Find where the given text appears and provide that cell's center as (X, Y) coordinate. 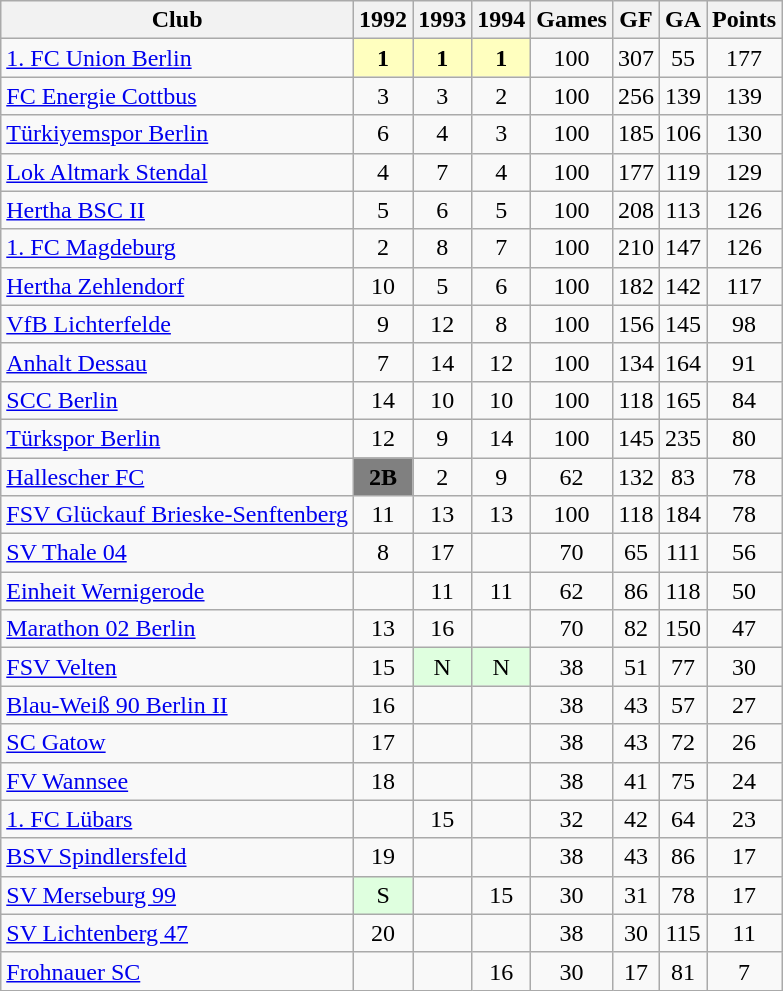
Frohnauer SC (178, 971)
Blau-Weiß 90 Berlin II (178, 705)
106 (684, 134)
115 (684, 933)
19 (384, 857)
42 (636, 819)
Hallescher FC (178, 477)
134 (636, 362)
82 (636, 629)
FC Energie Cottbus (178, 96)
VfB Lichterfelde (178, 324)
150 (684, 629)
83 (684, 477)
156 (636, 324)
77 (684, 667)
98 (744, 324)
55 (684, 58)
256 (636, 96)
2B (384, 477)
23 (744, 819)
24 (744, 781)
64 (684, 819)
142 (684, 286)
182 (636, 286)
41 (636, 781)
GA (684, 20)
1994 (502, 20)
147 (684, 248)
91 (744, 362)
FSV Velten (178, 667)
Einheit Wernigerode (178, 591)
SV Thale 04 (178, 553)
Lok Altmark Stendal (178, 172)
165 (684, 400)
210 (636, 248)
Hertha Zehlendorf (178, 286)
57 (684, 705)
47 (744, 629)
20 (384, 933)
119 (684, 172)
FV Wannsee (178, 781)
1993 (442, 20)
50 (744, 591)
26 (744, 743)
84 (744, 400)
SCC Berlin (178, 400)
Türkiyemspor Berlin (178, 134)
117 (744, 286)
185 (636, 134)
1. FC Lübars (178, 819)
31 (636, 895)
307 (636, 58)
1. FC Union Berlin (178, 58)
GF (636, 20)
111 (684, 553)
FSV Glückauf Brieske-Senftenberg (178, 515)
SC Gatow (178, 743)
164 (684, 362)
113 (684, 210)
SV Merseburg 99 (178, 895)
27 (744, 705)
1992 (384, 20)
S (384, 895)
Points (744, 20)
51 (636, 667)
Türkspor Berlin (178, 438)
184 (684, 515)
75 (684, 781)
Club (178, 20)
130 (744, 134)
235 (684, 438)
72 (684, 743)
Games (572, 20)
Marathon 02 Berlin (178, 629)
132 (636, 477)
1. FC Magdeburg (178, 248)
Hertha BSC II (178, 210)
65 (636, 553)
SV Lichtenberg 47 (178, 933)
32 (572, 819)
81 (684, 971)
18 (384, 781)
80 (744, 438)
208 (636, 210)
Anhalt Dessau (178, 362)
BSV Spindlersfeld (178, 857)
56 (744, 553)
129 (744, 172)
